Extract the [x, y] coordinate from the center of the cell holding the provided text.  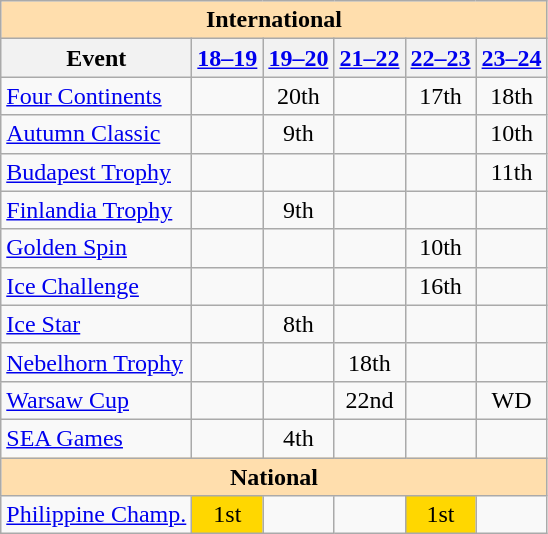
Nebelhorn Trophy [96, 362]
National [274, 477]
19–20 [298, 58]
Four Continents [96, 96]
22–23 [440, 58]
Budapest Trophy [96, 172]
Event [96, 58]
21–22 [370, 58]
Autumn Classic [96, 134]
22nd [370, 400]
WD [512, 400]
Philippine Champ. [96, 515]
Warsaw Cup [96, 400]
Finlandia Trophy [96, 210]
16th [440, 286]
4th [298, 438]
Golden Spin [96, 248]
Ice Challenge [96, 286]
17th [440, 96]
23–24 [512, 58]
20th [298, 96]
11th [512, 172]
Ice Star [96, 324]
8th [298, 324]
18–19 [228, 58]
International [274, 20]
SEA Games [96, 438]
